Provide the [X, Y] coordinate of the cell's center where the given text is located.  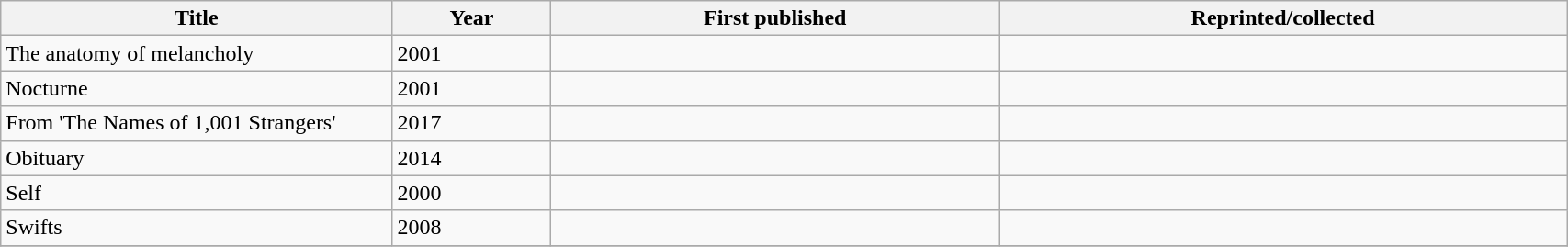
Obituary [197, 158]
2014 [472, 158]
Year [472, 18]
Nocturne [197, 88]
Reprinted/collected [1283, 18]
2000 [472, 193]
First published [775, 18]
The anatomy of melancholy [197, 53]
From 'The Names of 1,001 Strangers' [197, 123]
Self [197, 193]
Swifts [197, 228]
2017 [472, 123]
Title [197, 18]
2008 [472, 228]
